Provide the (X, Y) coordinate of the cell's center where the given text is located.  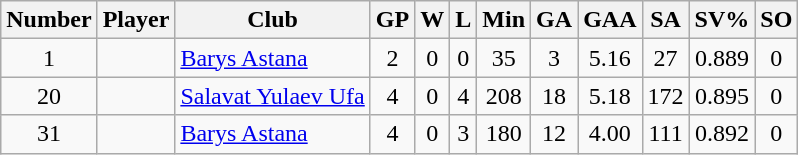
27 (666, 58)
2 (392, 58)
35 (504, 58)
0.895 (722, 96)
SA (666, 20)
Salavat Yulaev Ufa (272, 96)
18 (554, 96)
SO (776, 20)
1 (49, 58)
180 (504, 134)
Club (272, 20)
GP (392, 20)
5.16 (610, 58)
W (432, 20)
L (464, 20)
31 (49, 134)
GAA (610, 20)
GA (554, 20)
0.889 (722, 58)
208 (504, 96)
20 (49, 96)
Number (49, 20)
SV% (722, 20)
12 (554, 134)
5.18 (610, 96)
111 (666, 134)
Player (136, 20)
Min (504, 20)
172 (666, 96)
4.00 (610, 134)
0.892 (722, 134)
